Detect which cell encompasses the target text, then output its (X, Y) center coordinate. 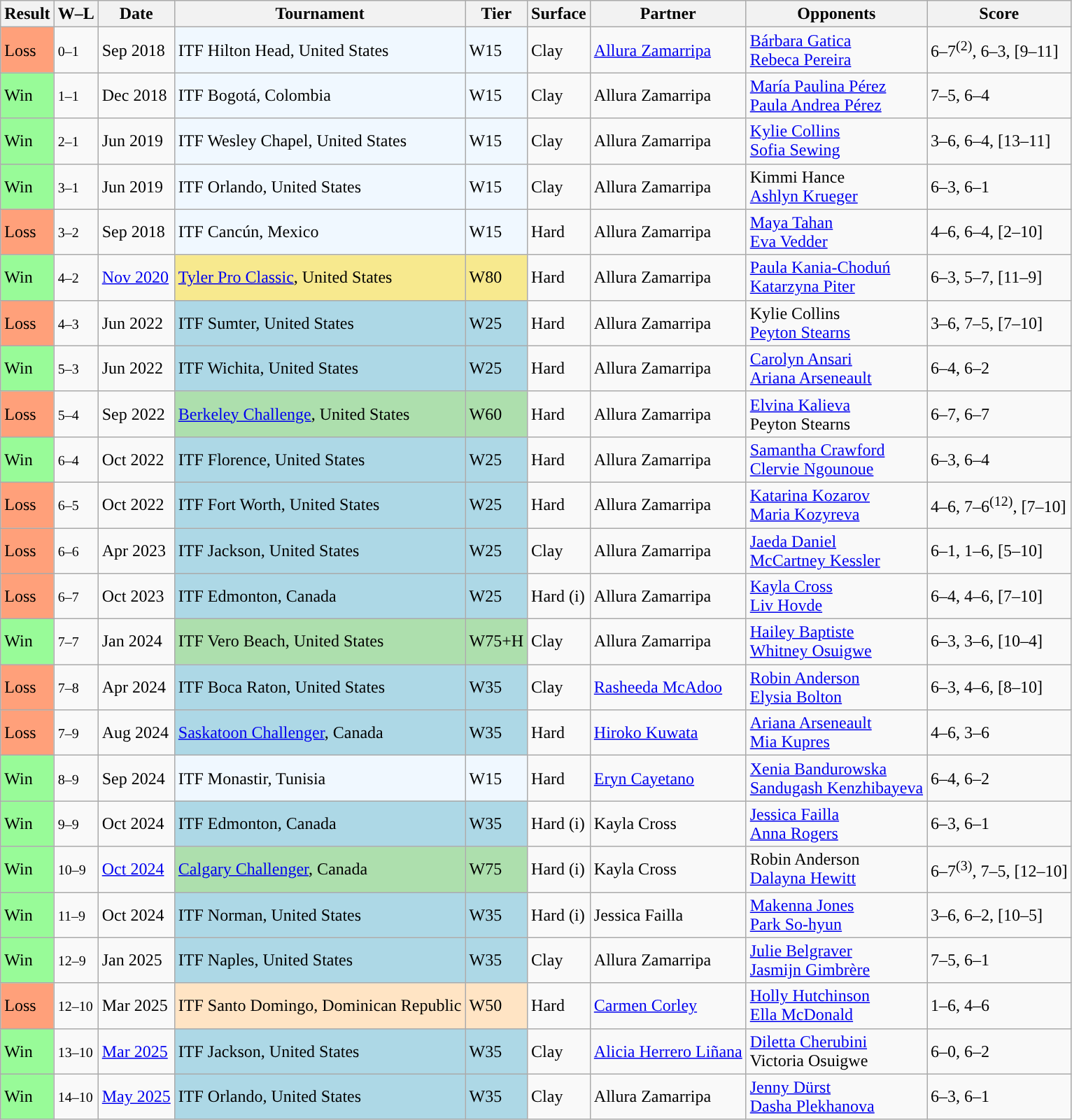
May 2025 (136, 1097)
María Paulina Pérez Paula Andrea Pérez (836, 95)
ITF Wesley Chapel, United States (320, 141)
12–9 (76, 960)
ITF Naples, United States (320, 960)
W75+H (497, 642)
ITF Vero Beach, United States (320, 642)
Tyler Pro Classic, United States (320, 277)
Sep 2024 (136, 778)
7–7 (76, 642)
14–10 (76, 1097)
Jan 2025 (136, 960)
6–3, 3–6, [10–4] (999, 642)
6–7(2), 6–3, [9–11] (999, 50)
0–1 (76, 50)
ITF Santo Domingo, Dominican Republic (320, 1006)
Samantha Crawford Clervie Ngounoue (836, 459)
Hailey Baptiste Whitney Osuigwe (836, 642)
6–7, 6–7 (999, 414)
Oct 2023 (136, 596)
Robin Anderson Dalayna Hewitt (836, 869)
10–9 (76, 869)
Nov 2020 (136, 277)
Tier (497, 14)
6–3, 5–7, [11–9] (999, 277)
13–10 (76, 1051)
Sep 2022 (136, 414)
1–6, 4–6 (999, 1006)
Aug 2024 (136, 733)
Rasheeda McAdoo (668, 687)
12–10 (76, 1006)
Calgary Challenger, Canada (320, 869)
ITF Hilton Head, United States (320, 50)
W80 (497, 277)
6–4, 4–6, [7–10] (999, 596)
1–1 (76, 95)
Ariana Arseneault Mia Kupres (836, 733)
6–6 (76, 550)
4–2 (76, 277)
7–5, 6–1 (999, 960)
6–5 (76, 505)
9–9 (76, 824)
W50 (497, 1006)
3–6, 7–5, [7–10] (999, 323)
ITF Boca Raton, United States (320, 687)
Paula Kania-Choduń Katarzyna Piter (836, 277)
3–2 (76, 232)
ITF Sumter, United States (320, 323)
Saskatoon Challenger, Canada (320, 733)
6–1, 1–6, [5–10] (999, 550)
6–3, 6–4 (999, 459)
8–9 (76, 778)
Jan 2024 (136, 642)
4–3 (76, 323)
Makenna Jones Park So-hyun (836, 915)
Julie Belgraver Jasmijn Gimbrère (836, 960)
ITF Monastir, Tunisia (320, 778)
Kayla Cross Liv Hovde (836, 596)
7–8 (76, 687)
4–6, 6–4, [2–10] (999, 232)
6–4 (76, 459)
Katarina Kozarov Maria Kozyreva (836, 505)
Score (999, 14)
Surface (559, 14)
Elvina Kalieva Peyton Stearns (836, 414)
Diletta Cherubini Victoria Osuigwe (836, 1051)
Jenny Dürst Dasha Plekhanova (836, 1097)
Eryn Cayetano (668, 778)
Carmen Corley (668, 1006)
Holly Hutchinson Ella McDonald (836, 1006)
ITF Fort Worth, United States (320, 505)
5–3 (76, 368)
Jaeda Daniel McCartney Kessler (836, 550)
Hiroko Kuwata (668, 733)
Jessica Failla (668, 915)
Apr 2023 (136, 550)
7–5, 6–4 (999, 95)
ITF Florence, United States (320, 459)
ITF Norman, United States (320, 915)
Opponents (836, 14)
2–1 (76, 141)
5–4 (76, 414)
3–6, 6–4, [13–11] (999, 141)
6–0, 6–2 (999, 1051)
Apr 2024 (136, 687)
4–6, 7–6(12), [7–10] (999, 505)
Bárbara Gatica Rebeca Pereira (836, 50)
Berkeley Challenge, United States (320, 414)
Partner (668, 14)
Result (27, 14)
7–9 (76, 733)
ITF Cancún, Mexico (320, 232)
Carolyn Ansari Ariana Arseneault (836, 368)
Robin Anderson Elysia Bolton (836, 687)
Dec 2018 (136, 95)
Maya Tahan Eva Vedder (836, 232)
Kylie Collins Peyton Stearns (836, 323)
Jessica Failla Anna Rogers (836, 824)
Kimmi Hance Ashlyn Krueger (836, 186)
ITF Wichita, United States (320, 368)
Kylie Collins Sofia Sewing (836, 141)
Alicia Herrero Liñana (668, 1051)
6–7(3), 7–5, [12–10] (999, 869)
ITF Bogotá, Colombia (320, 95)
Xenia Bandurowska Sandugash Kenzhibayeva (836, 778)
3–1 (76, 186)
6–7 (76, 596)
6–3, 4–6, [8–10] (999, 687)
4–6, 3–6 (999, 733)
Tournament (320, 14)
W60 (497, 414)
11–9 (76, 915)
W–L (76, 14)
Date (136, 14)
W75 (497, 869)
3–6, 6–2, [10–5] (999, 915)
